Detect which cell encompasses the target text, then output its [X, Y] center coordinate. 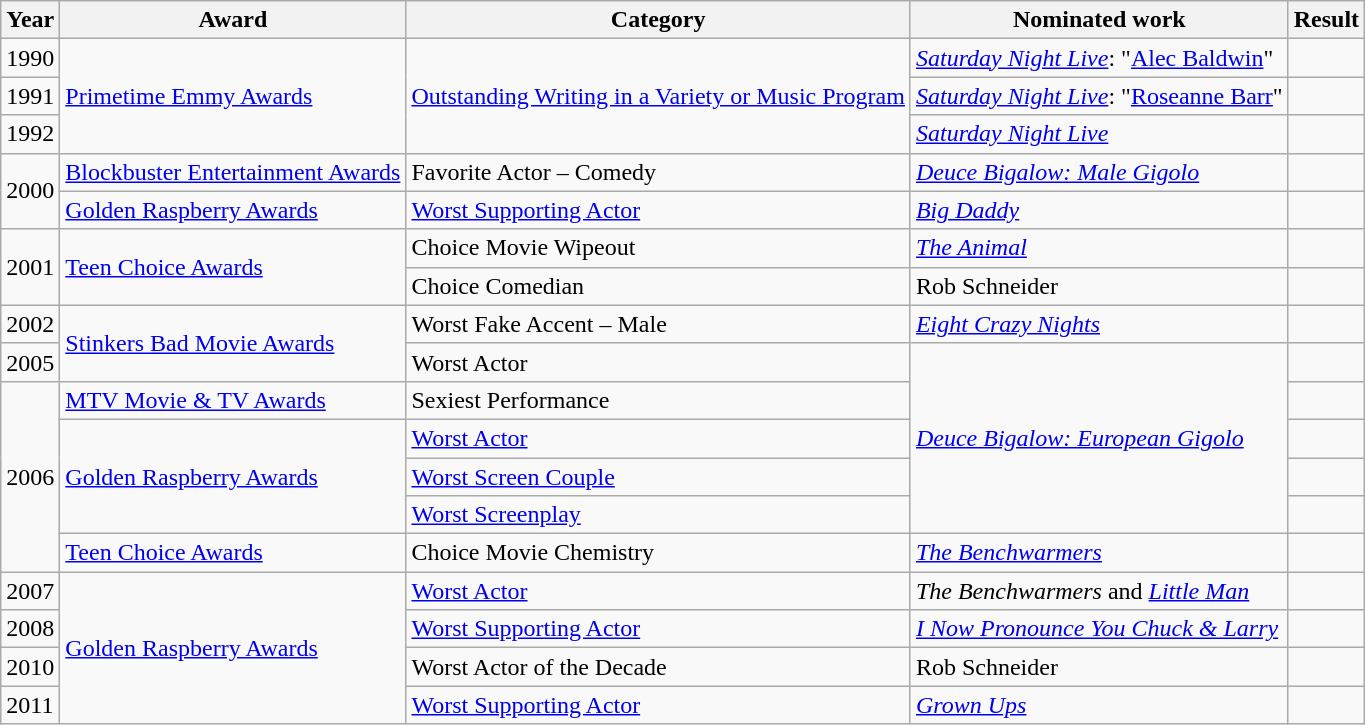
Category [658, 20]
Year [30, 20]
Favorite Actor – Comedy [658, 172]
2007 [30, 591]
Worst Fake Accent – Male [658, 324]
Saturday Night Live: "Roseanne Barr" [1099, 96]
The Benchwarmers and Little Man [1099, 591]
Deuce Bigalow: European Gigolo [1099, 438]
Nominated work [1099, 20]
Worst Actor of the Decade [658, 667]
Worst Screenplay [658, 515]
Primetime Emmy Awards [233, 96]
2005 [30, 362]
Result [1326, 20]
I Now Pronounce You Chuck & Larry [1099, 629]
1992 [30, 134]
The Animal [1099, 248]
Blockbuster Entertainment Awards [233, 172]
2011 [30, 705]
2006 [30, 476]
Saturday Night Live: "Alec Baldwin" [1099, 58]
The Benchwarmers [1099, 553]
Sexiest Performance [658, 400]
2001 [30, 267]
Saturday Night Live [1099, 134]
2008 [30, 629]
Stinkers Bad Movie Awards [233, 343]
Eight Crazy Nights [1099, 324]
Grown Ups [1099, 705]
Big Daddy [1099, 210]
2000 [30, 191]
2002 [30, 324]
Deuce Bigalow: Male Gigolo [1099, 172]
Award [233, 20]
MTV Movie & TV Awards [233, 400]
Worst Screen Couple [658, 477]
Choice Movie Chemistry [658, 553]
Choice Movie Wipeout [658, 248]
1990 [30, 58]
Outstanding Writing in a Variety or Music Program [658, 96]
2010 [30, 667]
1991 [30, 96]
Choice Comedian [658, 286]
